Pinpoint the cell where the given text exists, returning its [x, y] midpoint coordinate. 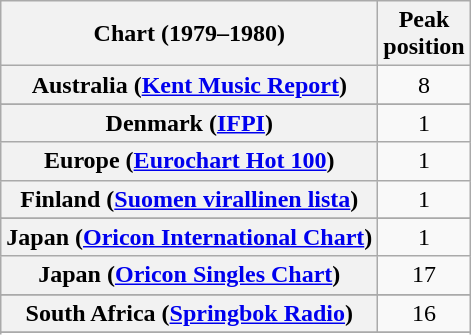
Japan (Oricon International Chart) [190, 237]
Chart (1979–1980) [190, 34]
Australia (Kent Music Report) [190, 85]
Finland (Suomen virallinen lista) [190, 199]
Peakposition [424, 34]
16 [424, 313]
Japan (Oricon Singles Chart) [190, 275]
South Africa (Springbok Radio) [190, 313]
Europe (Eurochart Hot 100) [190, 161]
Denmark (IFPI) [190, 123]
17 [424, 275]
8 [424, 85]
